Search for the cell housing the specified text and yield its (x, y) center coordinate. 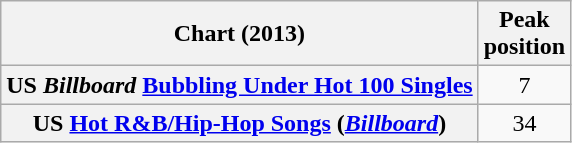
US Billboard Bubbling Under Hot 100 Singles (240, 85)
US Hot R&B/Hip-Hop Songs (Billboard) (240, 123)
Chart (2013) (240, 34)
34 (524, 123)
7 (524, 85)
Peakposition (524, 34)
